Find where the given text appears and provide that cell's center as [x, y] coordinate. 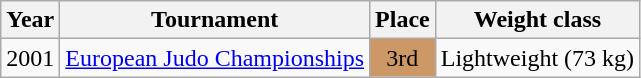
3rd [403, 58]
Tournament [215, 20]
European Judo Championships [215, 58]
2001 [30, 58]
Weight class [537, 20]
Place [403, 20]
Lightweight (73 kg) [537, 58]
Year [30, 20]
